Detect which cell encompasses the target text, then output its [x, y] center coordinate. 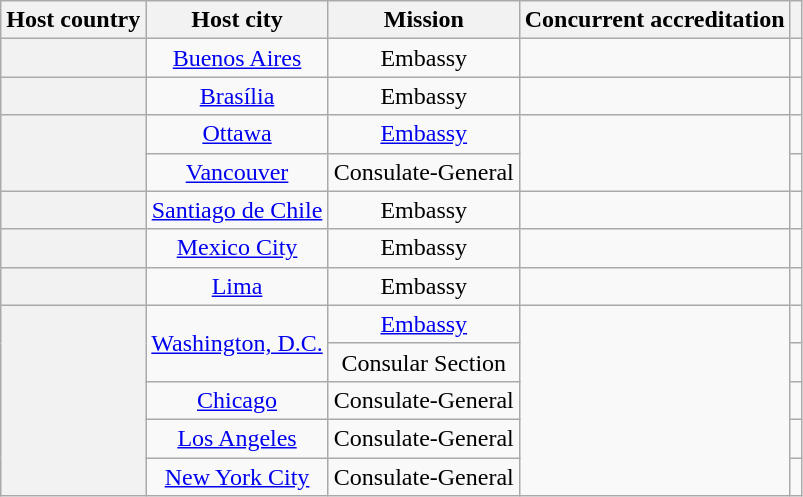
Mexico City [237, 248]
Washington, D.C. [237, 343]
Consular Section [424, 362]
Vancouver [237, 172]
Ottawa [237, 134]
Host city [237, 20]
Los Angeles [237, 438]
New York City [237, 477]
Lima [237, 286]
Mission [424, 20]
Buenos Aires [237, 58]
Concurrent accreditation [654, 20]
Brasília [237, 96]
Santiago de Chile [237, 210]
Chicago [237, 400]
Host country [74, 20]
